Find where the given text appears and provide that cell's center as (X, Y) coordinate. 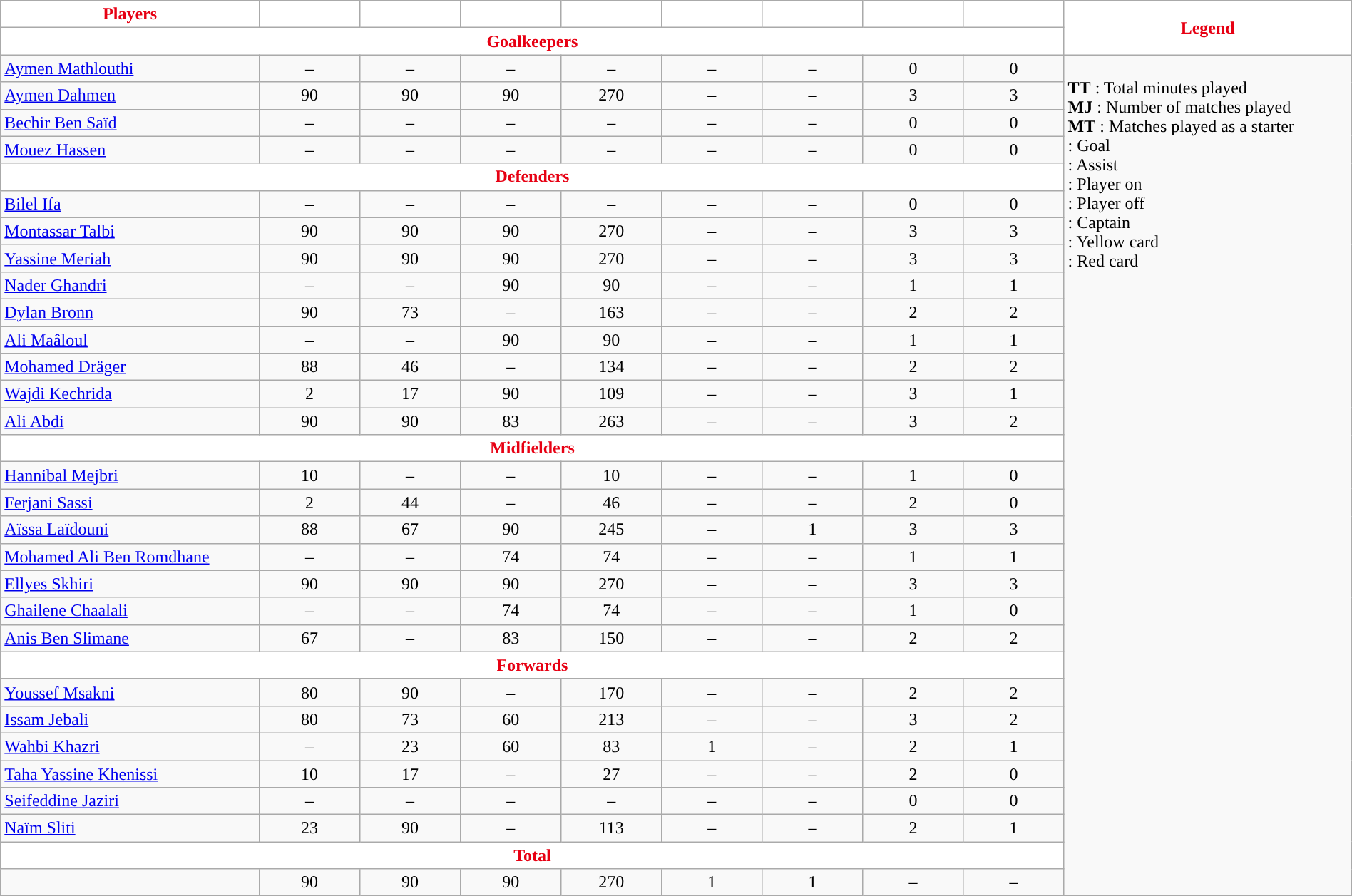
Bilel Ifa (130, 204)
Wajdi Kechrida (130, 394)
Mohamed Dräger (130, 367)
Midfielders (532, 448)
Wahbi Khazri (130, 746)
Ali Maâloul (130, 340)
Issam Jebali (130, 719)
Anis Ben Slimane (130, 638)
Dylan Bronn (130, 312)
Nader Ghandri (130, 285)
Youssef Msakni (130, 692)
213 (612, 719)
163 (612, 312)
Aymen Dahmen (130, 96)
Mohamed Ali Ben Romdhane (130, 557)
Yassine Meriah (130, 258)
Ali Abdi (130, 421)
Naïm Sliti (130, 828)
Aïssa Laïdouni (130, 530)
Montassar Talbi (130, 231)
245 (612, 530)
Taha Yassine Khenissi (130, 773)
Ghailene Chaalali (130, 611)
Seifeddine Jaziri (130, 801)
Hannibal Mejbri (130, 475)
150 (612, 638)
Forwards (532, 665)
Aymen Mathlouthi (130, 68)
Mouez Hassen (130, 150)
44 (411, 503)
27 (612, 773)
Goalkeepers (532, 41)
134 (612, 367)
113 (612, 828)
Ferjani Sassi (130, 503)
263 (612, 421)
170 (612, 692)
Ellyes Skhiri (130, 584)
Bechir Ben Saïd (130, 123)
Legend (1208, 28)
Players (130, 14)
Total (532, 855)
Defenders (532, 177)
109 (612, 394)
